Extract the (x, y) coordinate from the center of the cell holding the provided text.  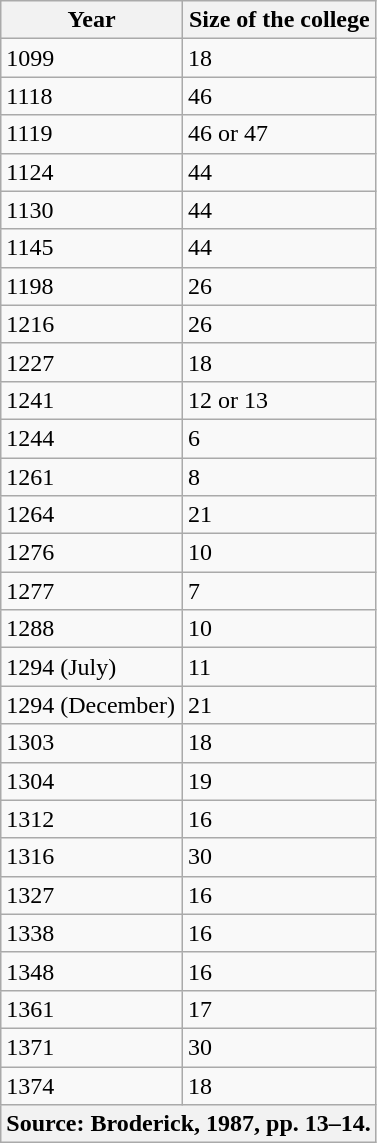
1348 (92, 971)
1294 (December) (92, 705)
1264 (92, 515)
6 (279, 438)
1241 (92, 400)
1374 (92, 1085)
1118 (92, 96)
46 or 47 (279, 134)
1261 (92, 477)
1361 (92, 1009)
1276 (92, 553)
17 (279, 1009)
1371 (92, 1047)
1312 (92, 819)
1316 (92, 857)
1327 (92, 895)
1303 (92, 743)
1294 (July) (92, 667)
Source: Broderick, 1987, pp. 13–14. (189, 1124)
1244 (92, 438)
1304 (92, 781)
1145 (92, 248)
12 or 13 (279, 400)
1216 (92, 324)
1124 (92, 172)
1198 (92, 286)
1099 (92, 58)
1227 (92, 362)
1277 (92, 591)
19 (279, 781)
Size of the college (279, 20)
1119 (92, 134)
Year (92, 20)
1338 (92, 933)
1288 (92, 629)
46 (279, 96)
11 (279, 667)
1130 (92, 210)
7 (279, 591)
8 (279, 477)
